Capture the cell that displays the provided text and extract its (x, y) central coordinate. 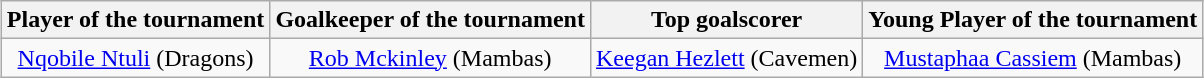
Player of the tournament (136, 20)
Goalkeeper of the tournament (430, 20)
Young Player of the tournament (1033, 20)
Mustaphaa Cassiem (Mambas) (1033, 58)
Rob Mckinley (Mambas) (430, 58)
Keegan Hezlett (Cavemen) (726, 58)
Nqobile Ntuli (Dragons) (136, 58)
Top goalscorer (726, 20)
